Capture the cell that displays the provided text and extract its (x, y) central coordinate. 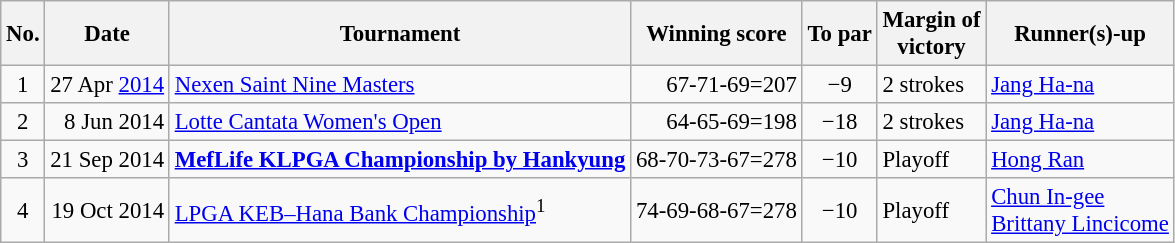
Margin ofvictory (932, 34)
8 Jun 2014 (107, 122)
1 (23, 85)
Runner(s)-up (1080, 34)
Chun In-gee Brittany Lincicome (1080, 210)
Tournament (400, 34)
21 Sep 2014 (107, 160)
Winning score (717, 34)
−18 (840, 122)
No. (23, 34)
3 (23, 160)
4 (23, 210)
LPGA KEB–Hana Bank Championship1 (400, 210)
MefLife KLPGA Championship by Hankyung (400, 160)
Lotte Cantata Women's Open (400, 122)
68-70-73-67=278 (717, 160)
Date (107, 34)
19 Oct 2014 (107, 210)
74-69-68-67=278 (717, 210)
2 (23, 122)
To par (840, 34)
−9 (840, 85)
Hong Ran (1080, 160)
27 Apr 2014 (107, 85)
64-65-69=198 (717, 122)
Nexen Saint Nine Masters (400, 85)
67-71-69=207 (717, 85)
